Extract the (x, y) coordinate from the center of the cell holding the provided text.  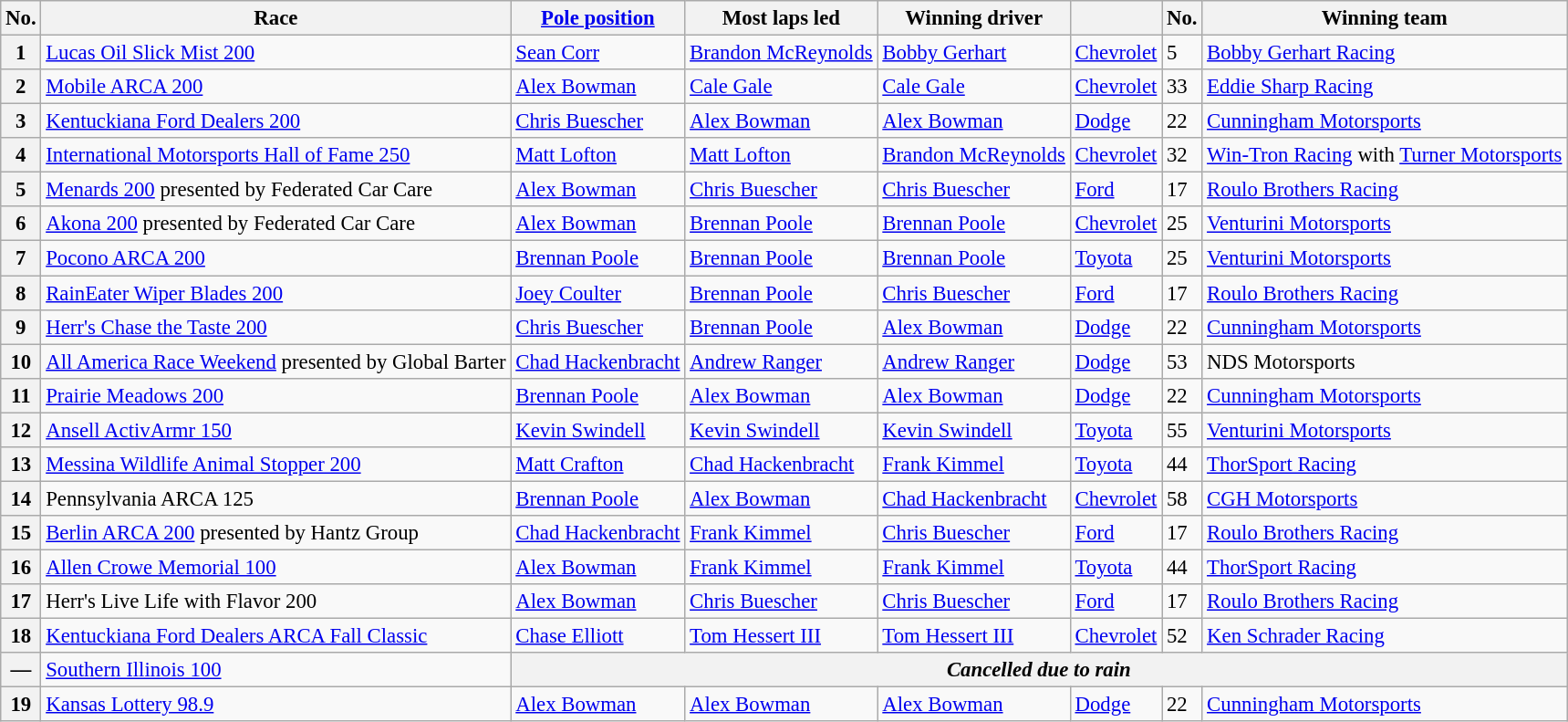
Herr's Live Life with Flavor 200 (275, 602)
Winning driver (974, 18)
19 (21, 705)
Bobby Gerhart (974, 53)
Joey Coulter (598, 293)
Mobile ARCA 200 (275, 87)
Sean Corr (598, 53)
12 (21, 430)
8 (21, 293)
Win-Tron Racing with Turner Motorsports (1385, 155)
6 (21, 224)
Most laps led (781, 18)
Southern Illinois 100 (275, 670)
32 (1182, 155)
Ansell ActivArmr 150 (275, 430)
4 (21, 155)
Akona 200 presented by Federated Car Care (275, 224)
Pole position (598, 18)
33 (1182, 87)
Lucas Oil Slick Mist 200 (275, 53)
13 (21, 465)
18 (21, 636)
Pocono ARCA 200 (275, 258)
CGH Motorsports (1385, 498)
Pennsylvania ARCA 125 (275, 498)
Eddie Sharp Racing (1385, 87)
3 (21, 121)
NDS Motorsports (1385, 361)
Cancelled due to rain (1039, 670)
Messina Wildlife Animal Stopper 200 (275, 465)
Kentuckiana Ford Dealers 200 (275, 121)
Kansas Lottery 98.9 (275, 705)
52 (1182, 636)
Allen Crowe Memorial 100 (275, 567)
2 (21, 87)
7 (21, 258)
RainEater Wiper Blades 200 (275, 293)
58 (1182, 498)
Herr's Chase the Taste 200 (275, 327)
Winning team (1385, 18)
Menards 200 presented by Federated Car Care (275, 190)
Matt Crafton (598, 465)
Race (275, 18)
14 (21, 498)
10 (21, 361)
Chase Elliott (598, 636)
Bobby Gerhart Racing (1385, 53)
Ken Schrader Racing (1385, 636)
15 (21, 533)
All America Race Weekend presented by Global Barter (275, 361)
53 (1182, 361)
Kentuckiana Ford Dealers ARCA Fall Classic (275, 636)
16 (21, 567)
— (21, 670)
11 (21, 395)
Prairie Meadows 200 (275, 395)
9 (21, 327)
International Motorsports Hall of Fame 250 (275, 155)
1 (21, 53)
55 (1182, 430)
Berlin ARCA 200 presented by Hantz Group (275, 533)
